Search for the cell housing the specified text and yield its (X, Y) center coordinate. 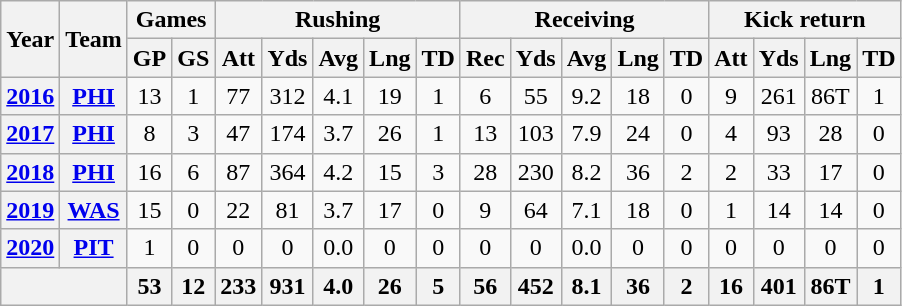
GS (194, 58)
19 (390, 96)
Team (94, 39)
PIT (94, 248)
2020 (30, 248)
GP (149, 58)
Games (170, 20)
261 (778, 96)
33 (778, 172)
WAS (94, 210)
4.2 (338, 172)
401 (778, 286)
4.0 (338, 286)
8.1 (586, 286)
56 (485, 286)
Kick return (805, 20)
8 (149, 134)
81 (288, 210)
5 (438, 286)
53 (149, 286)
64 (536, 210)
931 (288, 286)
364 (288, 172)
24 (638, 134)
2019 (30, 210)
Year (30, 39)
12 (194, 286)
Receiving (584, 20)
174 (288, 134)
2017 (30, 134)
2018 (30, 172)
233 (238, 286)
22 (238, 210)
47 (238, 134)
2016 (30, 96)
452 (536, 286)
77 (238, 96)
7.9 (586, 134)
230 (536, 172)
9.2 (586, 96)
Rushing (338, 20)
103 (536, 134)
7.1 (586, 210)
8.2 (586, 172)
87 (238, 172)
4.1 (338, 96)
93 (778, 134)
312 (288, 96)
4 (731, 134)
Rec (485, 58)
55 (536, 96)
